Detect which cell encompasses the target text, then output its [X, Y] center coordinate. 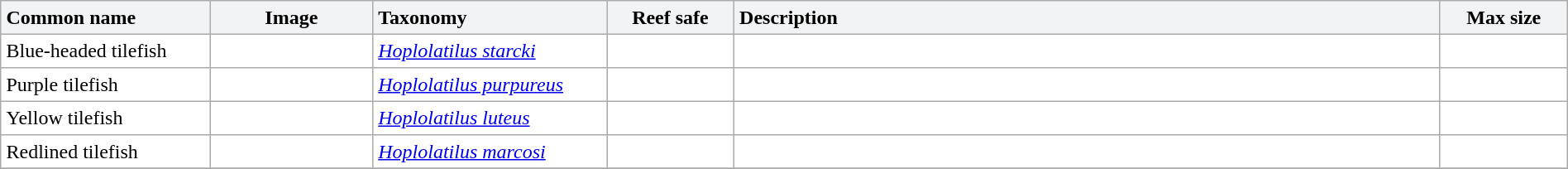
Hoplolatilus luteus [490, 118]
Reef safe [671, 17]
Taxonomy [490, 17]
Hoplolatilus marcosi [490, 152]
Hoplolatilus purpureus [490, 84]
Image [291, 17]
Purple tilefish [106, 84]
Hoplolatilus starcki [490, 51]
Description [1087, 17]
Yellow tilefish [106, 118]
Max size [1503, 17]
Common name [106, 17]
Blue-headed tilefish [106, 51]
Redlined tilefish [106, 152]
